Return the (X, Y) coordinate for the center point of the cell that contains the specified text.  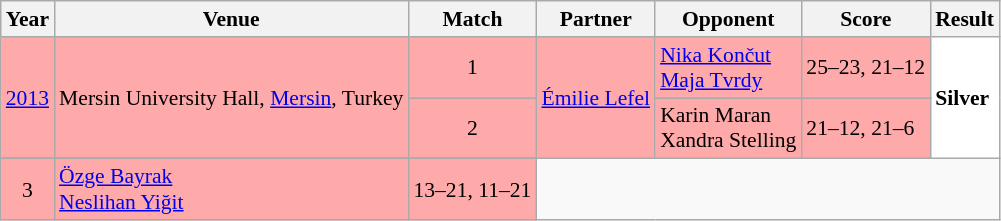
Match (472, 19)
Mersin University Hall, Mersin, Turkey (231, 98)
Nika Končut Maja Tvrdy (728, 68)
1 (472, 68)
Score (866, 19)
13–21, 11–21 (472, 190)
Venue (231, 19)
Émilie Lefel (596, 98)
Opponent (728, 19)
3 (28, 190)
Silver (964, 98)
21–12, 21–6 (866, 128)
Özge Bayrak Neslihan Yiğit (231, 190)
Result (964, 19)
Year (28, 19)
25–23, 21–12 (866, 68)
Partner (596, 19)
2 (472, 128)
2013 (28, 98)
Karin Maran Xandra Stelling (728, 128)
